Output the [x, y] coordinate of the center of the cell containing the given text.  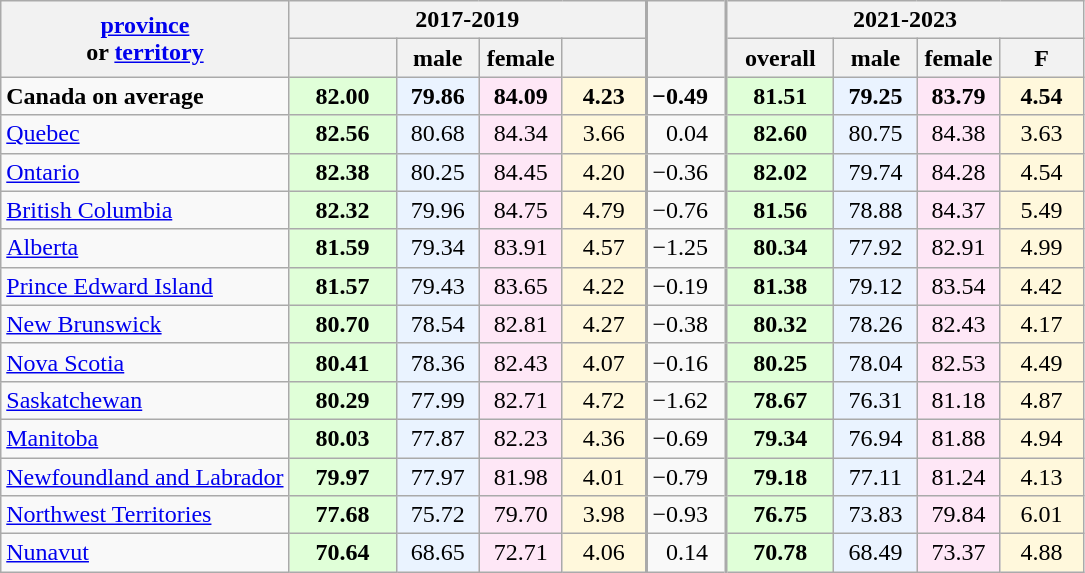
70.64 [342, 553]
81.57 [342, 286]
Manitoba [145, 438]
−0.36 [686, 172]
Prince Edward Island [145, 286]
Alberta [145, 248]
84.37 [958, 210]
77.11 [876, 477]
−0.79 [686, 477]
4.22 [604, 286]
81.59 [342, 248]
4.94 [1042, 438]
81.88 [958, 438]
Northwest Territories [145, 515]
79.18 [780, 477]
81.24 [958, 477]
78.88 [876, 210]
Quebec [145, 134]
77.97 [438, 477]
82.32 [342, 210]
Ontario [145, 172]
79.86 [438, 96]
4.13 [1042, 477]
3.63 [1042, 134]
73.83 [876, 515]
0.04 [686, 134]
76.94 [876, 438]
British Columbia [145, 210]
4.01 [604, 477]
68.65 [438, 553]
79.97 [342, 477]
76.75 [780, 515]
−0.19 [686, 286]
77.92 [876, 248]
−0.76 [686, 210]
Nunavut [145, 553]
4.49 [1042, 362]
80.75 [876, 134]
78.54 [438, 324]
overall [780, 58]
3.98 [604, 515]
New Brunswick [145, 324]
81.98 [520, 477]
provinceor territory [145, 39]
78.36 [438, 362]
70.78 [780, 553]
82.91 [958, 248]
77.87 [438, 438]
80.29 [342, 400]
80.68 [438, 134]
Nova Scotia [145, 362]
−0.93 [686, 515]
81.56 [780, 210]
79.25 [876, 96]
83.65 [520, 286]
4.36 [604, 438]
80.41 [342, 362]
4.57 [604, 248]
73.37 [958, 553]
84.34 [520, 134]
84.38 [958, 134]
4.07 [604, 362]
81.51 [780, 96]
79.12 [876, 286]
−0.38 [686, 324]
82.56 [342, 134]
4.99 [1042, 248]
4.88 [1042, 553]
78.26 [876, 324]
82.00 [342, 96]
81.18 [958, 400]
Canada on average [145, 96]
5.49 [1042, 210]
77.68 [342, 515]
4.06 [604, 553]
2021-2023 [904, 20]
79.70 [520, 515]
6.01 [1042, 515]
3.66 [604, 134]
Saskatchewan [145, 400]
82.60 [780, 134]
80.03 [342, 438]
76.31 [876, 400]
4.17 [1042, 324]
84.28 [958, 172]
4.79 [604, 210]
−1.25 [686, 248]
4.87 [1042, 400]
83.79 [958, 96]
80.34 [780, 248]
82.53 [958, 362]
84.45 [520, 172]
77.99 [438, 400]
68.49 [876, 553]
79.74 [876, 172]
−0.69 [686, 438]
84.09 [520, 96]
0.14 [686, 553]
4.20 [604, 172]
78.67 [780, 400]
83.91 [520, 248]
79.43 [438, 286]
2017-2019 [468, 20]
84.75 [520, 210]
80.70 [342, 324]
82.38 [342, 172]
4.23 [604, 96]
80.32 [780, 324]
Newfoundland and Labrador [145, 477]
4.27 [604, 324]
82.23 [520, 438]
−1.62 [686, 400]
83.54 [958, 286]
78.04 [876, 362]
4.42 [1042, 286]
−0.16 [686, 362]
79.96 [438, 210]
79.84 [958, 515]
82.02 [780, 172]
75.72 [438, 515]
82.71 [520, 400]
72.71 [520, 553]
4.72 [604, 400]
−0.49 [686, 96]
F [1042, 58]
82.81 [520, 324]
81.38 [780, 286]
